Provide the [x, y] coordinate of the cell's center where the given text is located.  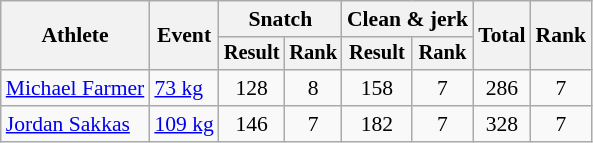
Athlete [76, 36]
8 [313, 88]
Jordan Sakkas [76, 124]
146 [252, 124]
Total [502, 36]
286 [502, 88]
Michael Farmer [76, 88]
Event [184, 36]
Clean & jerk [408, 19]
Snatch [280, 19]
128 [252, 88]
182 [377, 124]
73 kg [184, 88]
328 [502, 124]
158 [377, 88]
109 kg [184, 124]
